From the cell containing the given text, extract its center point as [x, y] coordinate. 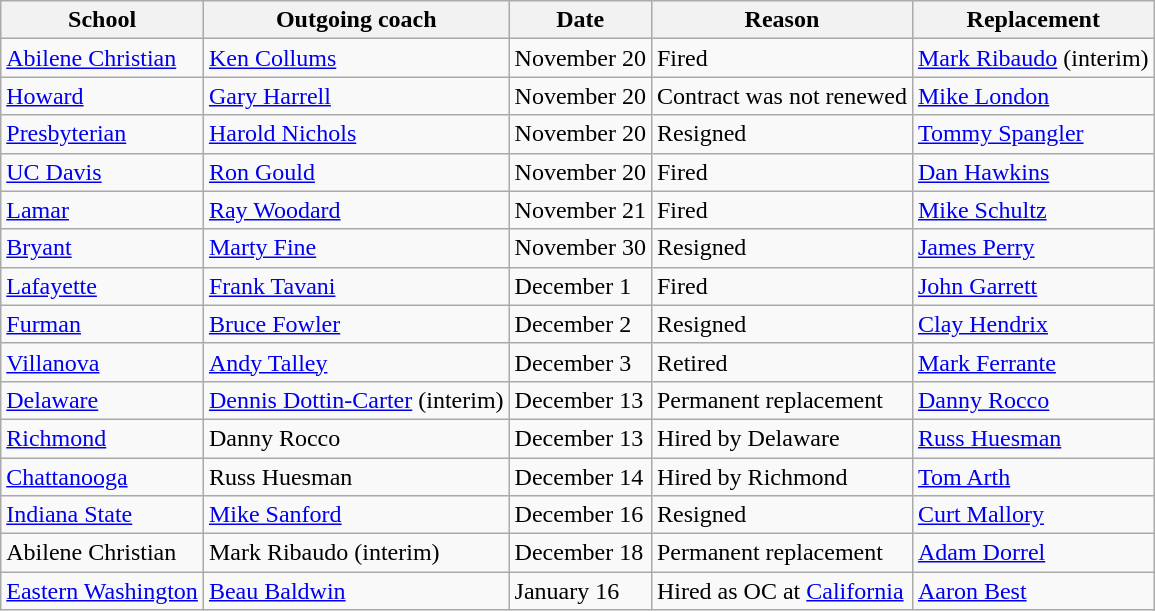
Hired by Richmond [782, 477]
Mark Ferrante [1033, 362]
Mike Schultz [1033, 210]
Ken Collums [356, 58]
School [102, 20]
Curt Mallory [1033, 515]
Harold Nichols [356, 134]
Chattanooga [102, 477]
Villanova [102, 362]
Mike London [1033, 96]
Aaron Best [1033, 591]
Dan Hawkins [1033, 172]
Outgoing coach [356, 20]
December 18 [580, 553]
James Perry [1033, 248]
Presbyterian [102, 134]
Mike Sanford [356, 515]
Howard [102, 96]
December 14 [580, 477]
Clay Hendrix [1033, 324]
Adam Dorrel [1033, 553]
Reason [782, 20]
Retired [782, 362]
December 1 [580, 286]
Contract was not renewed [782, 96]
Hired by Delaware [782, 438]
Gary Harrell [356, 96]
Lafayette [102, 286]
December 16 [580, 515]
January 16 [580, 591]
November 30 [580, 248]
Frank Tavani [356, 286]
Andy Talley [356, 362]
Ray Woodard [356, 210]
Furman [102, 324]
Date [580, 20]
December 3 [580, 362]
Replacement [1033, 20]
Bruce Fowler [356, 324]
Eastern Washington [102, 591]
November 21 [580, 210]
Richmond [102, 438]
UC Davis [102, 172]
Dennis Dottin-Carter (interim) [356, 400]
Ron Gould [356, 172]
Beau Baldwin [356, 591]
Bryant [102, 248]
Delaware [102, 400]
Lamar [102, 210]
Indiana State [102, 515]
Tom Arth [1033, 477]
Tommy Spangler [1033, 134]
Hired as OC at California [782, 591]
December 2 [580, 324]
Marty Fine [356, 248]
John Garrett [1033, 286]
